Output the (X, Y) coordinate of the center of the cell containing the given text.  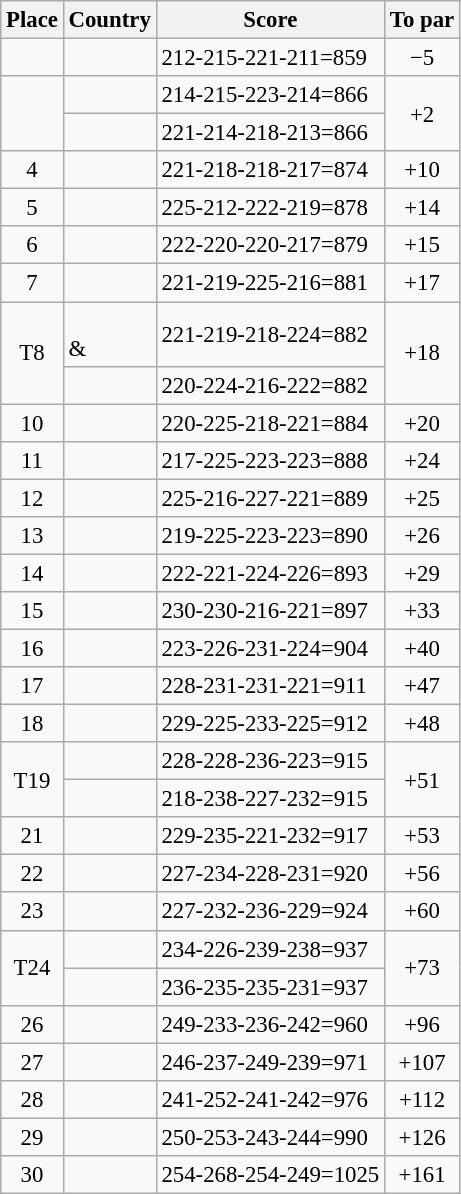
+112 (422, 1100)
227-234-228-231=920 (270, 874)
16 (32, 648)
218-238-227-232=915 (270, 799)
Score (270, 20)
220-224-216-222=882 (270, 385)
228-231-231-221=911 (270, 686)
+33 (422, 611)
28 (32, 1100)
249-233-236-242=960 (270, 1024)
15 (32, 611)
& (110, 334)
12 (32, 498)
T19 (32, 780)
236-235-235-231=937 (270, 987)
+40 (422, 648)
250-253-243-244=990 (270, 1137)
27 (32, 1062)
228-228-236-223=915 (270, 761)
23 (32, 912)
+15 (422, 245)
220-225-218-221=884 (270, 423)
241-252-241-242=976 (270, 1100)
+26 (422, 536)
234-226-239-238=937 (270, 949)
225-216-227-221=889 (270, 498)
+51 (422, 780)
26 (32, 1024)
14 (32, 573)
21 (32, 836)
4 (32, 170)
229-225-233-225=912 (270, 724)
6 (32, 245)
+10 (422, 170)
+25 (422, 498)
229-235-221-232=917 (270, 836)
221-219-225-216=881 (270, 283)
+60 (422, 912)
Place (32, 20)
11 (32, 460)
10 (32, 423)
+161 (422, 1175)
212-215-221-211=859 (270, 58)
+73 (422, 968)
+96 (422, 1024)
−5 (422, 58)
+24 (422, 460)
227-232-236-229=924 (270, 912)
222-221-224-226=893 (270, 573)
Country (110, 20)
+48 (422, 724)
219-225-223-223=890 (270, 536)
230-230-216-221=897 (270, 611)
+107 (422, 1062)
+53 (422, 836)
214-215-223-214=866 (270, 95)
222-220-220-217=879 (270, 245)
13 (32, 536)
246-237-249-239=971 (270, 1062)
+14 (422, 208)
29 (32, 1137)
+56 (422, 874)
225-212-222-219=878 (270, 208)
T24 (32, 968)
7 (32, 283)
221-218-218-217=874 (270, 170)
T8 (32, 353)
221-214-218-213=866 (270, 133)
+18 (422, 353)
+29 (422, 573)
5 (32, 208)
17 (32, 686)
254-268-254-249=1025 (270, 1175)
30 (32, 1175)
22 (32, 874)
To par (422, 20)
+47 (422, 686)
+20 (422, 423)
221-219-218-224=882 (270, 334)
+126 (422, 1137)
217-225-223-223=888 (270, 460)
+2 (422, 114)
223-226-231-224=904 (270, 648)
18 (32, 724)
+17 (422, 283)
